Determine the [X, Y] coordinate at the center of the cell enclosing the given text.  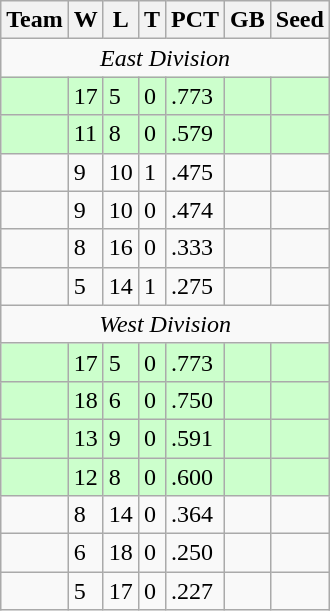
.275 [194, 286]
.591 [194, 438]
East Division [166, 58]
.600 [194, 477]
.250 [194, 553]
W [86, 20]
GB [248, 20]
16 [120, 248]
West Division [166, 324]
L [120, 20]
13 [86, 438]
12 [86, 477]
11 [86, 134]
.474 [194, 210]
.364 [194, 515]
.579 [194, 134]
T [152, 20]
.475 [194, 172]
Team [35, 20]
Seed [300, 20]
.750 [194, 400]
.333 [194, 248]
.227 [194, 591]
PCT [194, 20]
